Return the (X, Y) coordinate for the center point of the cell that contains the specified text.  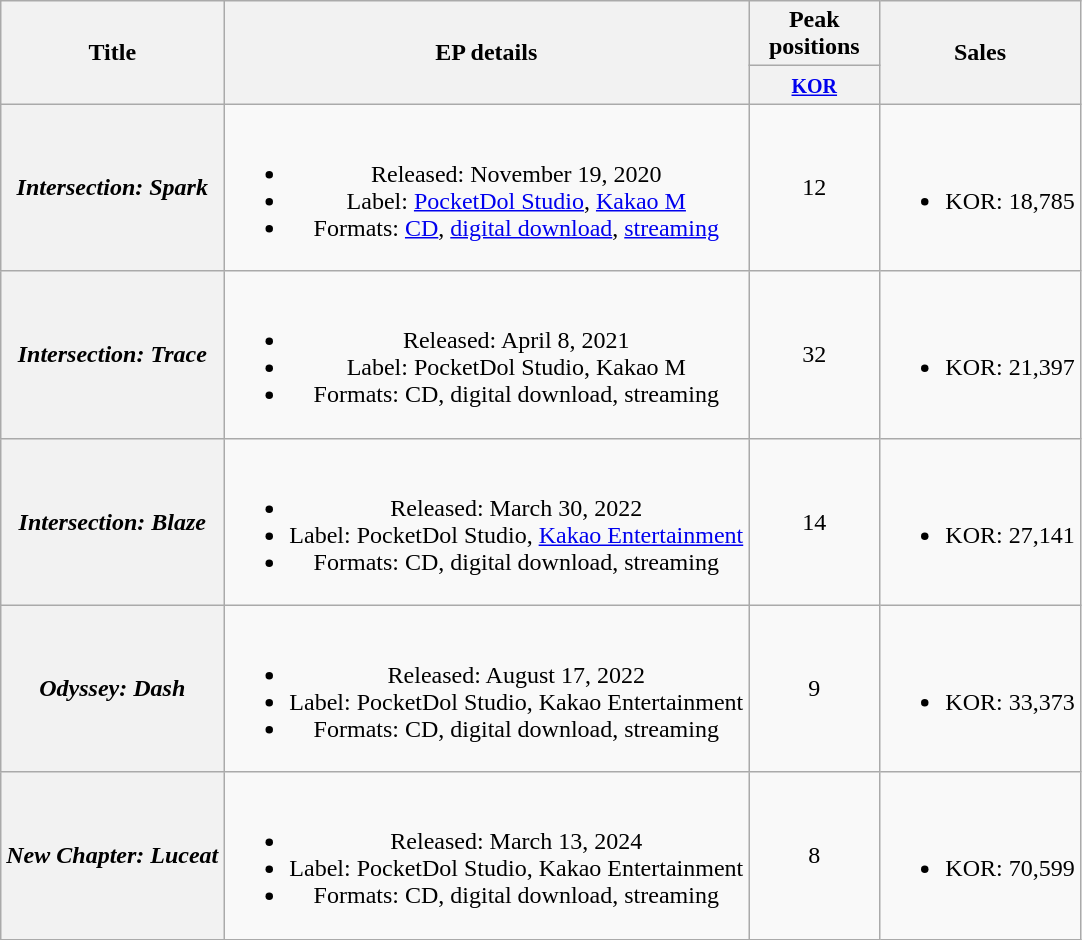
KOR (814, 85)
KOR: 21,397 (980, 354)
14 (814, 522)
Title (112, 52)
KOR: 27,141 (980, 522)
KOR: 18,785 (980, 188)
Sales (980, 52)
Released: April 8, 2021Label: PocketDol Studio, Kakao MFormats: CD, digital download, streaming (486, 354)
32 (814, 354)
KOR: 33,373 (980, 688)
Intersection: Trace (112, 354)
Intersection: Blaze (112, 522)
9 (814, 688)
12 (814, 188)
Released: August 17, 2022Label: PocketDol Studio, Kakao EntertainmentFormats: CD, digital download, streaming (486, 688)
Released: March 30, 2022Label: PocketDol Studio, Kakao EntertainmentFormats: CD, digital download, streaming (486, 522)
KOR: 70,599 (980, 856)
EP details (486, 52)
Odyssey: Dash (112, 688)
8 (814, 856)
Intersection: Spark (112, 188)
Released: November 19, 2020Label: PocketDol Studio, Kakao MFormats: CD, digital download, streaming (486, 188)
Released: March 13, 2024Label: PocketDol Studio, Kakao EntertainmentFormats: CD, digital download, streaming (486, 856)
Peak positions (814, 34)
New Chapter: Luceat (112, 856)
